Output the [x, y] coordinate of the center of the cell containing the given text.  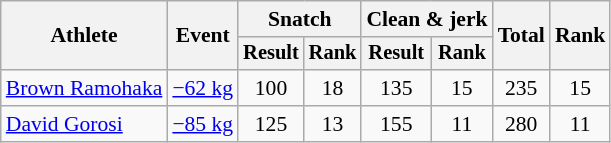
Brown Ramohaka [84, 88]
−85 kg [202, 124]
280 [522, 124]
125 [271, 124]
18 [333, 88]
100 [271, 88]
−62 kg [202, 88]
Snatch [300, 19]
13 [333, 124]
Athlete [84, 36]
235 [522, 88]
155 [396, 124]
Event [202, 36]
135 [396, 88]
Clean & jerk [426, 19]
David Gorosi [84, 124]
Total [522, 36]
